Return the (x, y) coordinate for the center point of the cell that contains the specified text.  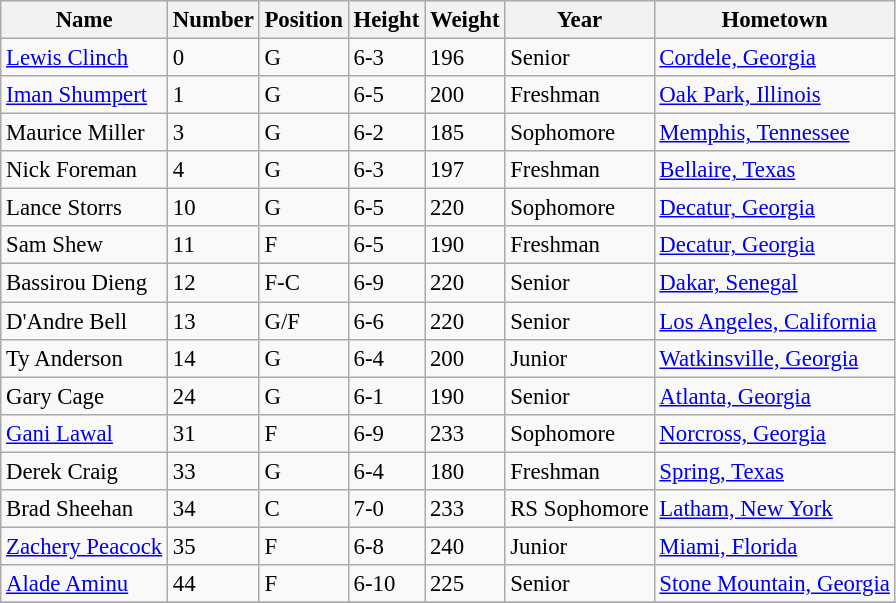
Ty Anderson (84, 358)
10 (214, 208)
Gani Lawal (84, 433)
Nick Foreman (84, 170)
Atlanta, Georgia (774, 396)
Alade Aminu (84, 584)
6-6 (386, 321)
Hometown (774, 20)
7-0 (386, 509)
Oak Park, Illinois (774, 95)
180 (465, 471)
Dakar, Senegal (774, 283)
4 (214, 170)
Stone Mountain, Georgia (774, 584)
24 (214, 396)
0 (214, 58)
Norcross, Georgia (774, 433)
Latham, New York (774, 509)
Lance Storrs (84, 208)
196 (465, 58)
44 (214, 584)
Memphis, Tennessee (774, 133)
Brad Sheehan (84, 509)
Iman Shumpert (84, 95)
6-8 (386, 546)
Bellaire, Texas (774, 170)
Height (386, 20)
Year (580, 20)
Gary Cage (84, 396)
F-C (304, 283)
13 (214, 321)
3 (214, 133)
240 (465, 546)
6-1 (386, 396)
33 (214, 471)
Los Angeles, California (774, 321)
Lewis Clinch (84, 58)
Maurice Miller (84, 133)
11 (214, 245)
G/F (304, 321)
31 (214, 433)
35 (214, 546)
D'Andre Bell (84, 321)
Cordele, Georgia (774, 58)
Position (304, 20)
6-10 (386, 584)
14 (214, 358)
1 (214, 95)
12 (214, 283)
225 (465, 584)
6-2 (386, 133)
Sam Shew (84, 245)
Derek Craig (84, 471)
RS Sophomore (580, 509)
185 (465, 133)
Bassirou Dieng (84, 283)
Number (214, 20)
34 (214, 509)
Watkinsville, Georgia (774, 358)
Miami, Florida (774, 546)
Name (84, 20)
Weight (465, 20)
Spring, Texas (774, 471)
C (304, 509)
Zachery Peacock (84, 546)
197 (465, 170)
